Find where the given text appears and provide that cell's center as [x, y] coordinate. 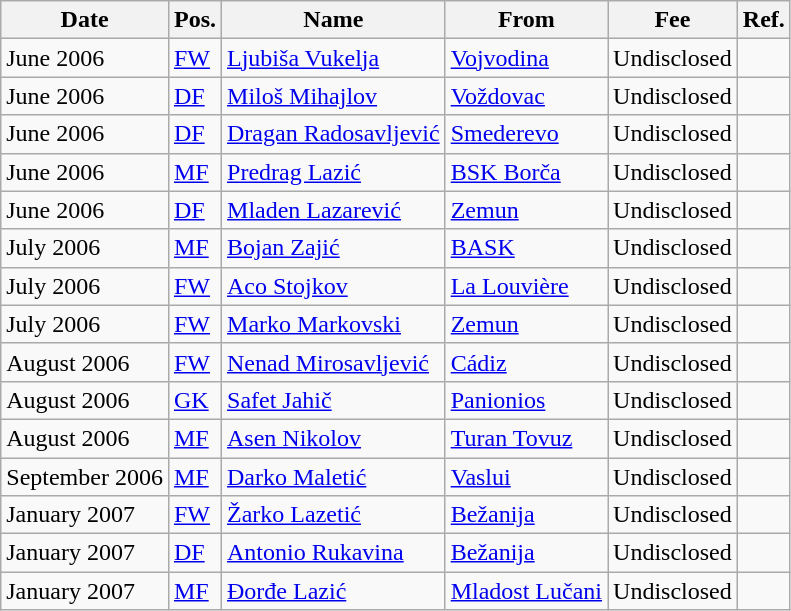
La Louvière [526, 286]
Date [85, 20]
Safet Jahič [334, 400]
Bojan Zajić [334, 248]
Darko Maletić [334, 477]
Ljubiša Vukelja [334, 58]
Antonio Rukavina [334, 553]
From [526, 20]
Ref. [764, 20]
Đorđe Lazić [334, 591]
Turan Tovuz [526, 438]
Dragan Radosavljević [334, 134]
Vojvodina [526, 58]
Predrag Lazić [334, 172]
Vaslui [526, 477]
BSK Borča [526, 172]
Asen Nikolov [334, 438]
Mladen Lazarević [334, 210]
BASK [526, 248]
September 2006 [85, 477]
Smederevo [526, 134]
Name [334, 20]
Cádiz [526, 362]
Mladost Lučani [526, 591]
Voždovac [526, 96]
Nenad Mirosavljević [334, 362]
Marko Markovski [334, 324]
GK [194, 400]
Panionios [526, 400]
Aco Stojkov [334, 286]
Fee [673, 20]
Miloš Mihajlov [334, 96]
Žarko Lazetić [334, 515]
Pos. [194, 20]
